Provide the (X, Y) coordinate of the cell's center where the given text is located.  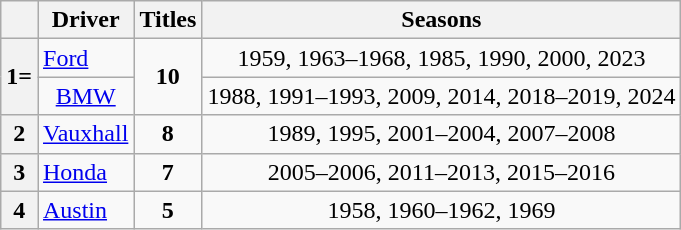
4 (20, 210)
Driver (86, 20)
BMW (86, 96)
Seasons (442, 20)
1958, 1960–1962, 1969 (442, 210)
1= (20, 77)
1988, 1991–1993, 2009, 2014, 2018–2019, 2024 (442, 96)
3 (20, 172)
Vauxhall (86, 134)
10 (168, 77)
2 (20, 134)
1989, 1995, 2001–2004, 2007–2008 (442, 134)
Honda (86, 172)
Titles (168, 20)
2005–2006, 2011–2013, 2015–2016 (442, 172)
5 (168, 210)
7 (168, 172)
Ford (86, 58)
1959, 1963–1968, 1985, 1990, 2000, 2023 (442, 58)
Austin (86, 210)
8 (168, 134)
